Return [X, Y] of the center of cell containing provided text 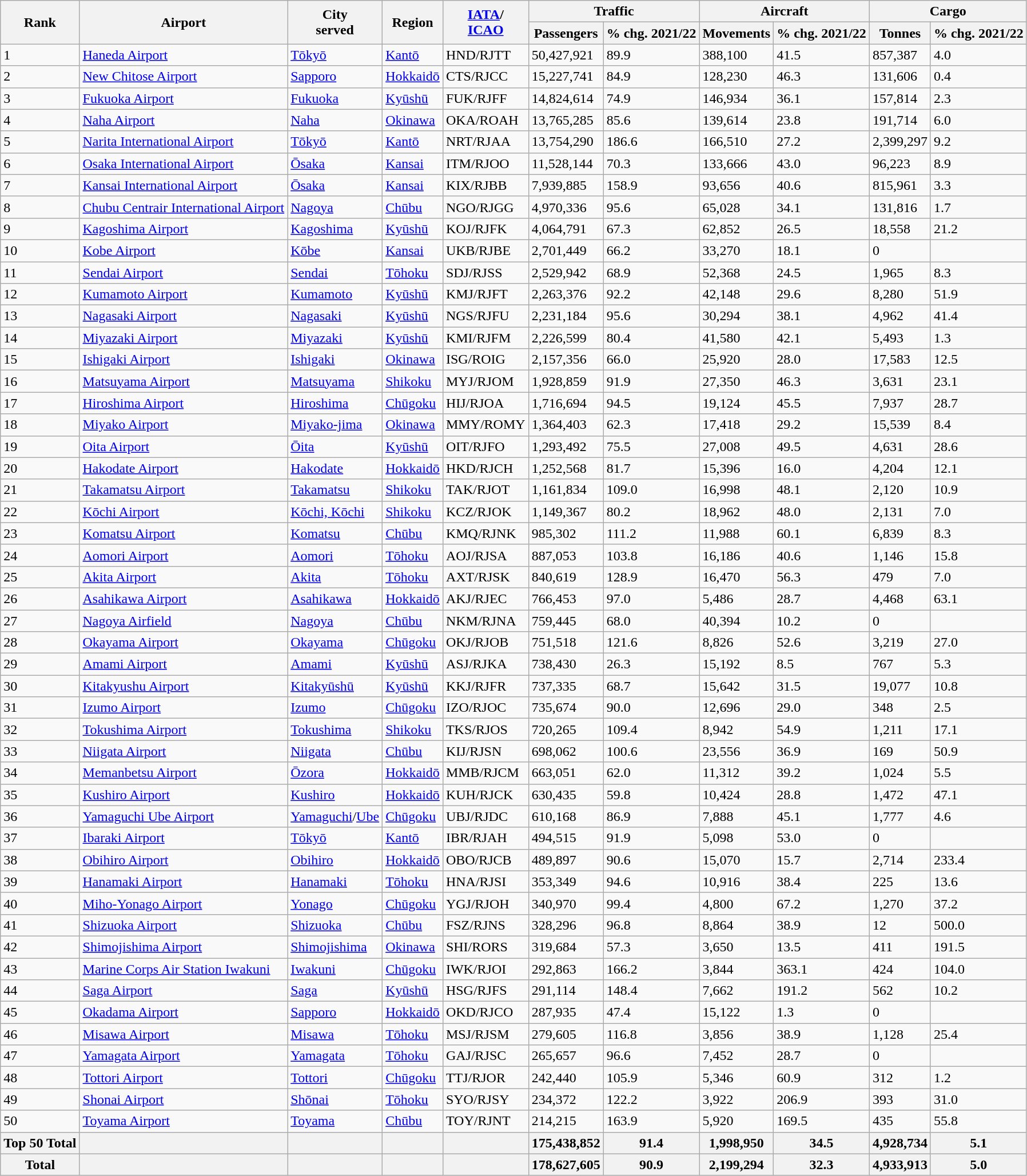
2,157,356 [566, 360]
2,231,184 [566, 316]
340,970 [566, 903]
11,312 [737, 773]
22 [40, 512]
312 [900, 1078]
13 [40, 316]
Okayama Airport [184, 643]
15,192 [737, 664]
Naha [335, 120]
Oita Airport [184, 447]
1 [40, 55]
52.6 [822, 643]
Nagoya Airfield [184, 620]
2,714 [900, 860]
4,204 [900, 468]
Izumo Airport [184, 708]
Amami [335, 664]
14,824,614 [566, 98]
3,844 [737, 969]
68.7 [651, 686]
26 [40, 599]
15 [40, 360]
NKM/RJNA [485, 620]
Cargo [948, 11]
81.7 [651, 468]
139,614 [737, 120]
8.4 [978, 425]
1,716,694 [566, 403]
59.8 [651, 795]
Rank [40, 22]
15,539 [900, 425]
6,839 [900, 533]
393 [900, 1099]
OKD/RJCO [485, 1012]
4,933,913 [900, 1165]
128,230 [737, 77]
23.8 [822, 120]
Hiroshima [335, 403]
YGJ/RJOH [485, 903]
94.6 [651, 882]
Saga [335, 991]
985,302 [566, 533]
27,350 [737, 381]
18,962 [737, 512]
5.3 [978, 664]
Misawa Airport [184, 1034]
3.3 [978, 185]
Movements [737, 33]
Miyazaki Airport [184, 338]
698,062 [566, 751]
1,472 [900, 795]
Aomori Airport [184, 555]
89.9 [651, 55]
Toyama Airport [184, 1121]
242,440 [566, 1078]
Saga Airport [184, 991]
Ibaraki Airport [184, 838]
Hiroshima Airport [184, 403]
27 [40, 620]
169 [900, 751]
IZO/RJOC [485, 708]
5.5 [978, 773]
45.5 [822, 403]
Toyama [335, 1121]
5,920 [737, 1121]
Kushiro Airport [184, 795]
735,674 [566, 708]
90.9 [651, 1165]
Iwakuni [335, 969]
3,856 [737, 1034]
80.4 [651, 338]
Kagoshima Airport [184, 229]
25 [40, 577]
NGO/RJGG [485, 207]
Shimojishima [335, 947]
SYO/RJSY [485, 1099]
111.2 [651, 533]
Hakodate [335, 468]
93,656 [737, 185]
SHI/RORS [485, 947]
86.9 [651, 816]
10.8 [978, 686]
1,128 [900, 1034]
Cityserved [335, 22]
18 [40, 425]
96,223 [900, 164]
Miyako Airport [184, 425]
3,650 [737, 947]
33 [40, 751]
26.3 [651, 664]
Yamaguchi/Ube [335, 816]
157,814 [900, 98]
Traffic [614, 11]
Misawa [335, 1034]
41 [40, 925]
15.8 [978, 555]
363.1 [822, 969]
66.0 [651, 360]
Miyako-jima [335, 425]
2,199,294 [737, 1165]
17,418 [737, 425]
424 [900, 969]
Kumamoto [335, 294]
Narita International Airport [184, 142]
36.1 [822, 98]
Yonago [335, 903]
5,098 [737, 838]
5.1 [978, 1143]
Matsuyama [335, 381]
766,453 [566, 599]
52,368 [737, 273]
2,120 [900, 490]
42 [40, 947]
Kōchi Airport [184, 512]
KIJ/RJSN [485, 751]
25.4 [978, 1034]
1.2 [978, 1078]
47.1 [978, 795]
47 [40, 1056]
233.4 [978, 860]
Nagasaki [335, 316]
70.3 [651, 164]
94.5 [651, 403]
Tottori Airport [184, 1078]
42.1 [822, 338]
17.1 [978, 729]
1,146 [900, 555]
27.0 [978, 643]
9 [40, 229]
158.9 [651, 185]
353,349 [566, 882]
5,486 [737, 599]
234,372 [566, 1099]
663,051 [566, 773]
19,077 [900, 686]
Ishigaki Airport [184, 360]
68.9 [651, 273]
122.2 [651, 1099]
92.2 [651, 294]
2,529,942 [566, 273]
45 [40, 1012]
7,888 [737, 816]
15,070 [737, 860]
OBO/RJCB [485, 860]
1,293,492 [566, 447]
17,583 [900, 360]
Shizuoka Airport [184, 925]
Takamatsu Airport [184, 490]
TOY/RJNT [485, 1121]
49 [40, 1099]
5,346 [737, 1078]
Shimojishima Airport [184, 947]
105.9 [651, 1078]
9.2 [978, 142]
NRT/RJAA [485, 142]
500.0 [978, 925]
KMJ/RJFT [485, 294]
759,445 [566, 620]
291,114 [566, 991]
435 [900, 1121]
Hanamaki [335, 882]
4,468 [900, 599]
New Chitose Airport [184, 77]
4,928,734 [900, 1143]
100.6 [651, 751]
328,296 [566, 925]
50,427,921 [566, 55]
33,270 [737, 250]
5 [40, 142]
19,124 [737, 403]
91.4 [651, 1143]
Miyazaki [335, 338]
24 [40, 555]
1,777 [900, 816]
348 [900, 708]
MMB/RJCM [485, 773]
Kobe Airport [184, 250]
319,684 [566, 947]
99.4 [651, 903]
TTJ/RJOR [485, 1078]
IBR/RJAH [485, 838]
43 [40, 969]
HKD/RJCH [485, 468]
Yamagata [335, 1056]
7,452 [737, 1056]
50 [40, 1121]
TKS/RJOS [485, 729]
1,364,403 [566, 425]
38.4 [822, 882]
54.9 [822, 729]
36.9 [822, 751]
479 [900, 577]
1,270 [900, 903]
10.9 [978, 490]
46 [40, 1034]
Kansai International Airport [184, 185]
60.1 [822, 533]
Sendai Airport [184, 273]
2.3 [978, 98]
28.0 [822, 360]
Shonai Airport [184, 1099]
191.2 [822, 991]
Yamagata Airport [184, 1056]
128.9 [651, 577]
Niigata Airport [184, 751]
Haneda Airport [184, 55]
Okayama [335, 643]
2,226,599 [566, 338]
41,580 [737, 338]
48.1 [822, 490]
28.6 [978, 447]
Niigata [335, 751]
85.6 [651, 120]
8,280 [900, 294]
10,916 [737, 882]
20 [40, 468]
Nagasaki Airport [184, 316]
4,962 [900, 316]
8.5 [822, 664]
16,186 [737, 555]
4.0 [978, 55]
27.2 [822, 142]
34.1 [822, 207]
7,939,885 [566, 185]
KCZ/RJOK [485, 512]
3,631 [900, 381]
751,518 [566, 643]
562 [900, 991]
1,998,950 [737, 1143]
15,396 [737, 468]
131,606 [900, 77]
133,666 [737, 164]
18,558 [900, 229]
840,619 [566, 577]
41.5 [822, 55]
411 [900, 947]
7,662 [737, 991]
38 [40, 860]
11,988 [737, 533]
31.5 [822, 686]
21 [40, 490]
Shizuoka [335, 925]
1,211 [900, 729]
4.6 [978, 816]
KOJ/RJFK [485, 229]
2.5 [978, 708]
630,435 [566, 795]
37.2 [978, 903]
Kushiro [335, 795]
ITM/RJOO [485, 164]
62.0 [651, 773]
Amami Airport [184, 664]
279,605 [566, 1034]
29.0 [822, 708]
80.2 [651, 512]
163.9 [651, 1121]
178,627,605 [566, 1165]
292,863 [566, 969]
56.3 [822, 577]
39 [40, 882]
Akita [335, 577]
31 [40, 708]
KIX/RJBB [485, 185]
Kitakyūshū [335, 686]
47.4 [651, 1012]
11 [40, 273]
16 [40, 381]
121.6 [651, 643]
225 [900, 882]
39.2 [822, 773]
34 [40, 773]
SDJ/RJSS [485, 273]
24.5 [822, 273]
494,515 [566, 838]
Top 50 Total [40, 1143]
66.2 [651, 250]
44 [40, 991]
Fukuoka Airport [184, 98]
35 [40, 795]
GAJ/RJSC [485, 1056]
60.9 [822, 1078]
KKJ/RJFR [485, 686]
AOJ/RJSA [485, 555]
15,122 [737, 1012]
1,928,859 [566, 381]
Memanbetsu Airport [184, 773]
Hakodate Airport [184, 468]
25,920 [737, 360]
109.4 [651, 729]
18.1 [822, 250]
10 [40, 250]
Marine Corps Air Station Iwakuni [184, 969]
MYJ/RJOM [485, 381]
29.6 [822, 294]
2,263,376 [566, 294]
610,168 [566, 816]
32.3 [822, 1165]
KMI/RJFM [485, 338]
7,937 [900, 403]
4 [40, 120]
Aircraft [785, 11]
84.9 [651, 77]
Komatsu Airport [184, 533]
Passengers [566, 33]
857,387 [900, 55]
Ōzora [335, 773]
27,008 [737, 447]
75.5 [651, 447]
31.0 [978, 1099]
8,864 [737, 925]
62,852 [737, 229]
103.8 [651, 555]
21.2 [978, 229]
KUH/RJCK [485, 795]
30 [40, 686]
13.5 [822, 947]
Shōnai [335, 1099]
1,024 [900, 773]
Kitakyushu Airport [184, 686]
23,556 [737, 751]
4,064,791 [566, 229]
16,470 [737, 577]
15.7 [822, 860]
16,998 [737, 490]
720,265 [566, 729]
MSJ/RJSM [485, 1034]
OKJ/RJOB [485, 643]
4,631 [900, 447]
63.1 [978, 599]
HSG/RJFS [485, 991]
1.7 [978, 207]
IWK/RJOI [485, 969]
3,922 [737, 1099]
15,642 [737, 686]
489,897 [566, 860]
116.8 [651, 1034]
Total [40, 1165]
Matsuyama Airport [184, 381]
2,701,449 [566, 250]
Kōbe [335, 250]
FSZ/RJNS [485, 925]
65,028 [737, 207]
67.2 [822, 903]
10,424 [737, 795]
Sendai [335, 273]
Osaka International Airport [184, 164]
38.1 [822, 316]
19 [40, 447]
2,131 [900, 512]
Yamaguchi Ube Airport [184, 816]
Obihiro [335, 860]
191.5 [978, 947]
14 [40, 338]
8,942 [737, 729]
5.0 [978, 1165]
8.9 [978, 164]
HNA/RJSI [485, 882]
HND/RJTT [485, 55]
40 [40, 903]
738,430 [566, 664]
13,754,290 [566, 142]
90.6 [651, 860]
8 [40, 207]
767 [900, 664]
Asahikawa [335, 599]
17 [40, 403]
90.0 [651, 708]
287,935 [566, 1012]
UKB/RJBE [485, 250]
Okadama Airport [184, 1012]
53.0 [822, 838]
104.0 [978, 969]
388,100 [737, 55]
13.6 [978, 882]
49.5 [822, 447]
265,657 [566, 1056]
48.0 [822, 512]
Naha Airport [184, 120]
815,961 [900, 185]
42,148 [737, 294]
16.0 [822, 468]
Akita Airport [184, 577]
Region [413, 22]
OIT/RJFO [485, 447]
3 [40, 98]
0.4 [978, 77]
148.4 [651, 991]
26.5 [822, 229]
175,438,852 [566, 1143]
Miho-Yonago Airport [184, 903]
887,053 [566, 555]
3,219 [900, 643]
2 [40, 77]
28 [40, 643]
169.5 [822, 1121]
CTS/RJCC [485, 77]
TAK/RJOT [485, 490]
11,528,144 [566, 164]
AXT/RJSK [485, 577]
Kōchi, Kōchi [335, 512]
1,149,367 [566, 512]
12,696 [737, 708]
6.0 [978, 120]
109.0 [651, 490]
ISG/ROIG [485, 360]
29.2 [822, 425]
FUK/RJFF [485, 98]
ASJ/RJKA [485, 664]
Kagoshima [335, 229]
186.6 [651, 142]
50.9 [978, 751]
Hanamaki Airport [184, 882]
Asahikawa Airport [184, 599]
8,826 [737, 643]
40,394 [737, 620]
Tokushima Airport [184, 729]
43.0 [822, 164]
5,493 [900, 338]
214,215 [566, 1121]
UBJ/RJDC [485, 816]
Tottori [335, 1078]
97.0 [651, 599]
74.9 [651, 98]
68.0 [651, 620]
Izumo [335, 708]
34.5 [822, 1143]
Aomori [335, 555]
29 [40, 664]
Airport [184, 22]
15,227,741 [566, 77]
131,816 [900, 207]
12.1 [978, 468]
1,965 [900, 273]
48 [40, 1078]
1,161,834 [566, 490]
Komatsu [335, 533]
55.8 [978, 1121]
146,934 [737, 98]
166.2 [651, 969]
51.9 [978, 294]
6 [40, 164]
OKA/ROAH [485, 120]
IATA/ICAO [485, 22]
HIJ/RJOA [485, 403]
AKJ/RJEC [485, 599]
37 [40, 838]
166,510 [737, 142]
Tokushima [335, 729]
MMY/ROMY [485, 425]
Fukuoka [335, 98]
4,970,336 [566, 207]
32 [40, 729]
41.4 [978, 316]
45.1 [822, 816]
96.8 [651, 925]
206.9 [822, 1099]
Ōita [335, 447]
Kumamoto Airport [184, 294]
KMQ/RJNK [485, 533]
62.3 [651, 425]
36 [40, 816]
13,765,285 [566, 120]
23.1 [978, 381]
Tonnes [900, 33]
30,294 [737, 316]
4,800 [737, 903]
7 [40, 185]
12.5 [978, 360]
23 [40, 533]
NGS/RJFU [485, 316]
Obihiro Airport [184, 860]
2,399,297 [900, 142]
28.8 [822, 795]
57.3 [651, 947]
67.3 [651, 229]
Chubu Centrair International Airport [184, 207]
Takamatsu [335, 490]
1,252,568 [566, 468]
Ishigaki [335, 360]
191,714 [900, 120]
96.6 [651, 1056]
737,335 [566, 686]
